Detect which cell encompasses the target text, then output its (X, Y) center coordinate. 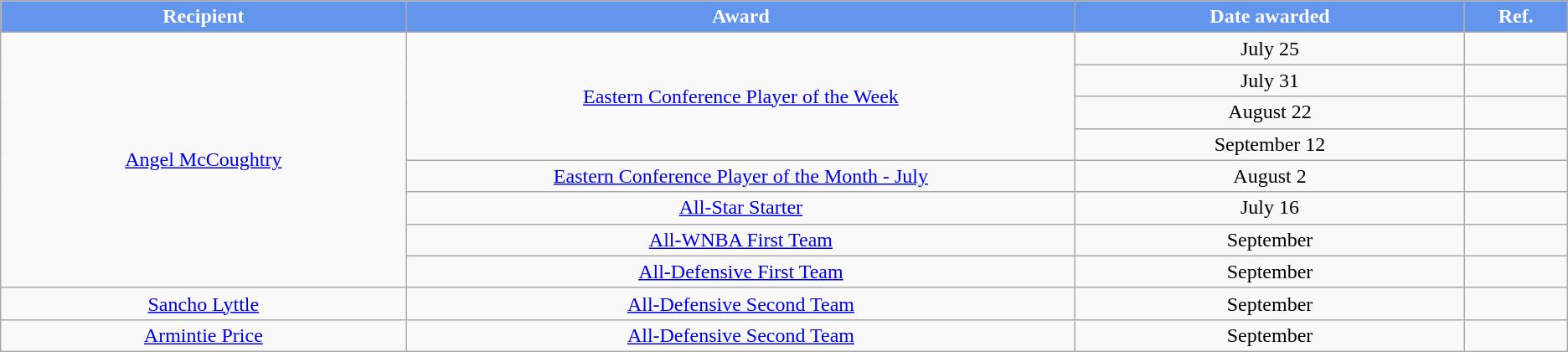
July 31 (1270, 80)
All-WNBA First Team (740, 240)
All-Defensive First Team (740, 272)
Recipient (204, 17)
July 16 (1270, 208)
Sancho Lyttle (204, 303)
All-Star Starter (740, 208)
Award (740, 17)
July 25 (1270, 49)
Date awarded (1270, 17)
Ref. (1516, 17)
August 2 (1270, 176)
Eastern Conference Player of the Month - July (740, 176)
Angel McCoughtry (204, 160)
Armintie Price (204, 335)
September 12 (1270, 144)
Eastern Conference Player of the Week (740, 96)
August 22 (1270, 112)
